From the cell containing the given text, extract its center point as [X, Y] coordinate. 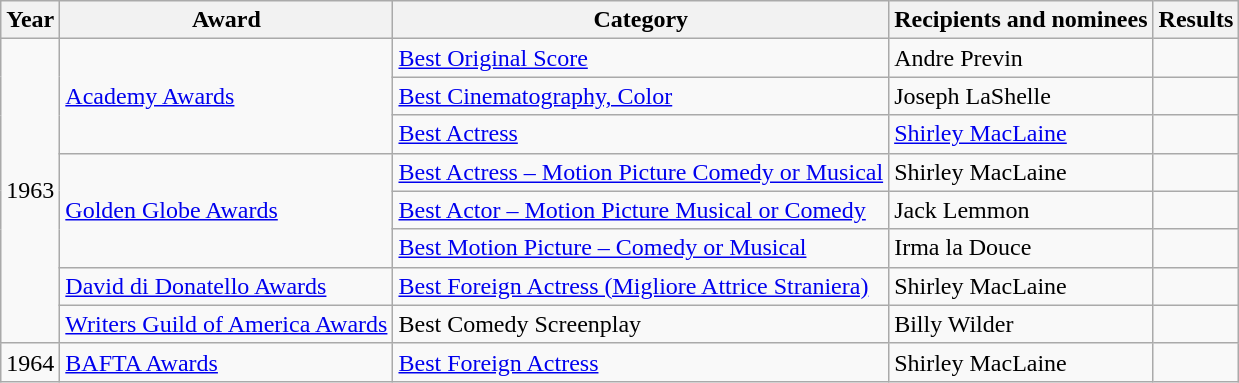
BAFTA Awards [226, 362]
1964 [30, 362]
Best Foreign Actress [641, 362]
David di Donatello Awards [226, 286]
Best Motion Picture – Comedy or Musical [641, 248]
Best Original Score [641, 58]
Best Foreign Actress (Migliore Attrice Straniera) [641, 286]
Best Actress – Motion Picture Comedy or Musical [641, 172]
Andre Previn [1021, 58]
Writers Guild of America Awards [226, 324]
Award [226, 20]
Academy Awards [226, 96]
Best Cinematography, Color [641, 96]
Year [30, 20]
Jack Lemmon [1021, 210]
Recipients and nominees [1021, 20]
1963 [30, 191]
Category [641, 20]
Golden Globe Awards [226, 210]
Joseph LaShelle [1021, 96]
Best Comedy Screenplay [641, 324]
Irma la Douce [1021, 248]
Best Actor – Motion Picture Musical or Comedy [641, 210]
Results [1196, 20]
Billy Wilder [1021, 324]
Best Actress [641, 134]
